From the cell containing the given text, extract its center point as [X, Y] coordinate. 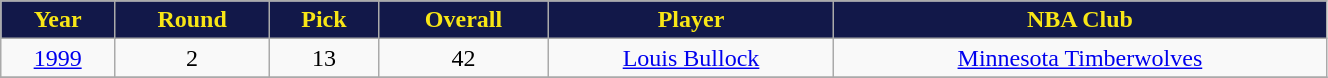
NBA Club [1080, 20]
Overall [463, 20]
13 [324, 58]
Round [192, 20]
1999 [58, 58]
Year [58, 20]
Louis Bullock [692, 58]
Player [692, 20]
Pick [324, 20]
Minnesota Timberwolves [1080, 58]
42 [463, 58]
2 [192, 58]
